Find where the given text appears and provide that cell's center as (x, y) coordinate. 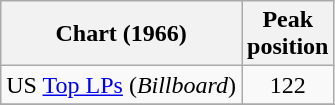
122 (288, 85)
Peakposition (288, 34)
US Top LPs (Billboard) (122, 85)
Chart (1966) (122, 34)
